Scan for the cell matching the given text and deliver its (x, y) coordinate at center. 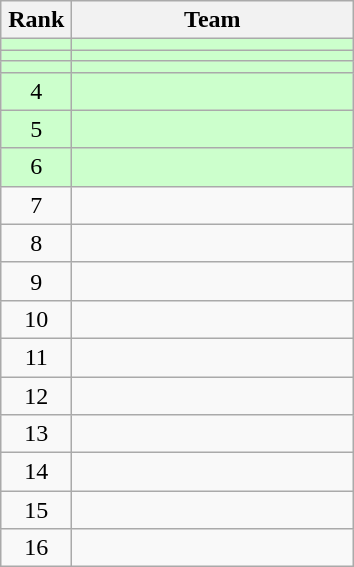
Team (212, 20)
11 (36, 357)
10 (36, 319)
4 (36, 91)
8 (36, 243)
13 (36, 434)
6 (36, 167)
9 (36, 281)
5 (36, 129)
16 (36, 548)
7 (36, 205)
Rank (36, 20)
12 (36, 395)
14 (36, 472)
15 (36, 510)
